Find where the given text appears and provide that cell's center as (x, y) coordinate. 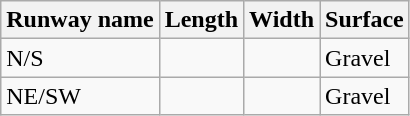
N/S (80, 58)
Width (282, 20)
Length (201, 20)
Runway name (80, 20)
NE/SW (80, 96)
Surface (365, 20)
